Extract the (x, y) coordinate from the center of the cell holding the provided text.  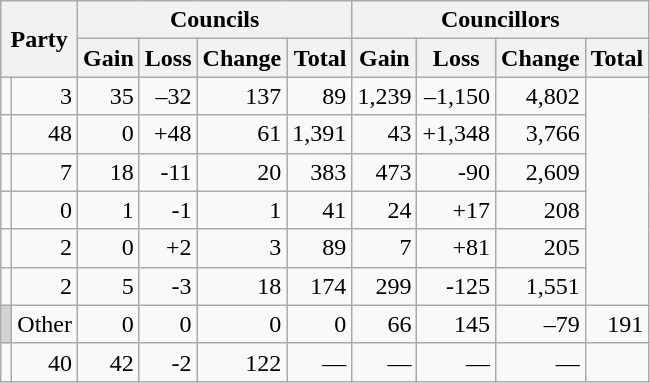
–32 (168, 96)
35 (109, 96)
+48 (168, 134)
299 (384, 286)
3,766 (541, 134)
137 (242, 96)
473 (384, 172)
1,239 (384, 96)
48 (45, 134)
2,609 (541, 172)
5 (109, 286)
-125 (456, 286)
Party (40, 39)
208 (541, 210)
42 (109, 362)
174 (320, 286)
145 (456, 324)
-90 (456, 172)
+2 (168, 248)
383 (320, 172)
-11 (168, 172)
–79 (541, 324)
4,802 (541, 96)
20 (242, 172)
1,551 (541, 286)
-3 (168, 286)
Other (45, 324)
66 (384, 324)
41 (320, 210)
+81 (456, 248)
24 (384, 210)
+17 (456, 210)
40 (45, 362)
-2 (168, 362)
61 (242, 134)
–1,150 (456, 96)
1,391 (320, 134)
Councillors (500, 20)
+1,348 (456, 134)
205 (541, 248)
122 (242, 362)
191 (617, 324)
-1 (168, 210)
43 (384, 134)
Councils (215, 20)
